Extract the (x, y) coordinate from the center of the cell holding the provided text.  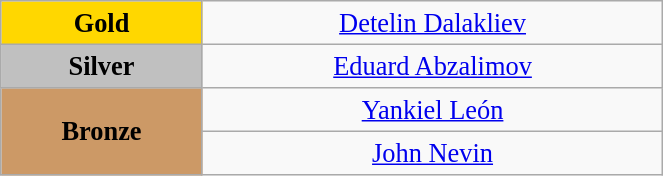
Bronze (102, 130)
John Nevin (432, 153)
Silver (102, 66)
Yankiel León (432, 109)
Eduard Abzalimov (432, 66)
Detelin Dalakliev (432, 22)
Gold (102, 22)
